Output the [X, Y] coordinate of the center of the cell containing the given text.  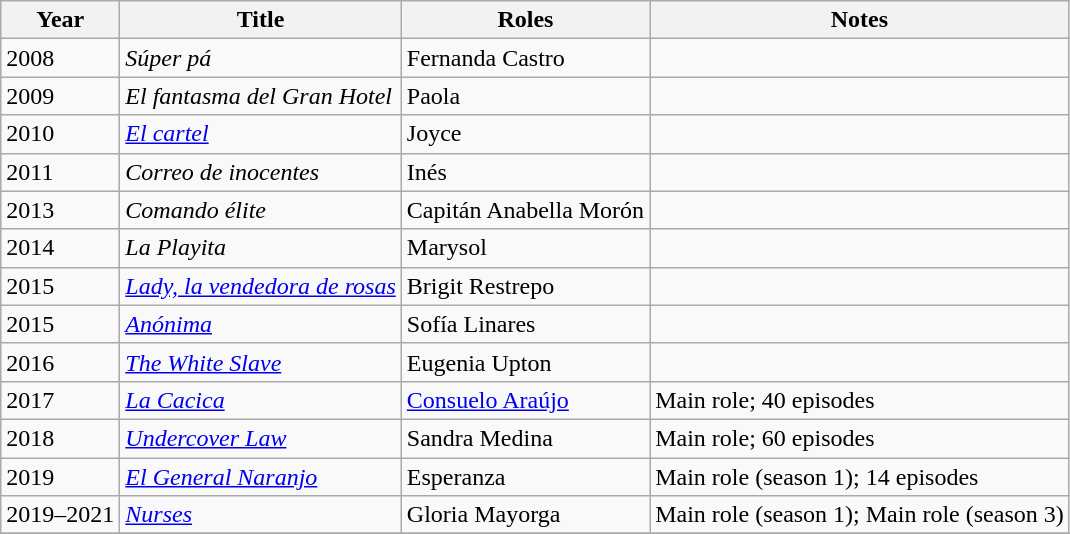
La Playita [260, 248]
2011 [60, 172]
2009 [60, 96]
2010 [60, 134]
Sofía Linares [525, 324]
2018 [60, 438]
Roles [525, 20]
2013 [60, 210]
Eugenia Upton [525, 362]
2019 [60, 477]
Correo de inocentes [260, 172]
Inés [525, 172]
Title [260, 20]
Marysol [525, 248]
Main role (season 1); 14 episodes [860, 477]
El cartel [260, 134]
Paola [525, 96]
Lady, la vendedora de rosas [260, 286]
Year [60, 20]
El fantasma del Gran Hotel [260, 96]
Main role (season 1); Main role (season 3) [860, 515]
La Cacica [260, 400]
Main role; 40 episodes [860, 400]
Joyce [525, 134]
2019–2021 [60, 515]
The White Slave [260, 362]
Súper pá [260, 58]
Main role; 60 episodes [860, 438]
Capitán Anabella Morón [525, 210]
Anónima [260, 324]
Sandra Medina [525, 438]
2008 [60, 58]
Notes [860, 20]
Brigit Restrepo [525, 286]
Consuelo Araújo [525, 400]
2017 [60, 400]
Undercover Law [260, 438]
2014 [60, 248]
El General Naranjo [260, 477]
Esperanza [525, 477]
Comando élite [260, 210]
Gloria Mayorga [525, 515]
Nurses [260, 515]
Fernanda Castro [525, 58]
2016 [60, 362]
